Find where the given text appears and provide that cell's center as (X, Y) coordinate. 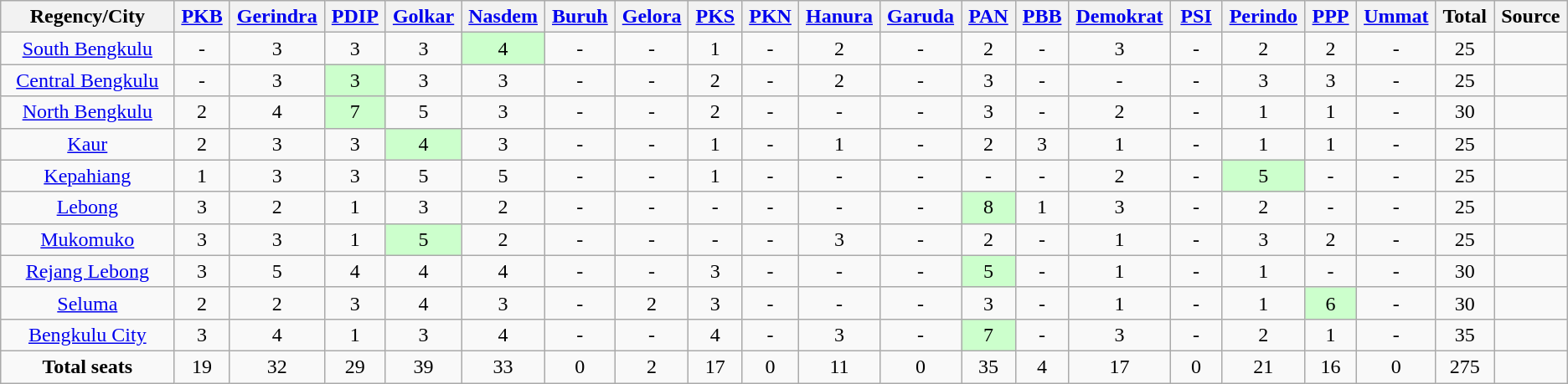
Total seats (87, 366)
South Bengkulu (87, 49)
Buruh (580, 17)
PKN (771, 17)
PDIP (355, 17)
Kepahiang (87, 176)
Mukomuko (87, 239)
PAN (988, 17)
Rejang Lebong (87, 271)
Seluma (87, 303)
Source (1531, 17)
Kaur (87, 144)
Hanura (839, 17)
33 (503, 366)
32 (276, 366)
21 (1263, 366)
PKB (202, 17)
8 (988, 207)
Total (1465, 17)
PSI (1196, 17)
Ummat (1396, 17)
39 (423, 366)
275 (1465, 366)
19 (202, 366)
Demokrat (1119, 17)
PKS (715, 17)
North Bengkulu (87, 112)
Golkar (423, 17)
Gelora (652, 17)
Nasdem (503, 17)
16 (1330, 366)
PBB (1042, 17)
Lebong (87, 207)
Gerindra (276, 17)
PPP (1330, 17)
6 (1330, 303)
Central Bengkulu (87, 80)
Bengkulu City (87, 335)
11 (839, 366)
29 (355, 366)
Perindo (1263, 17)
Regency/City (87, 17)
Garuda (921, 17)
